Extract the [x, y] coordinate from the center of the cell holding the provided text.  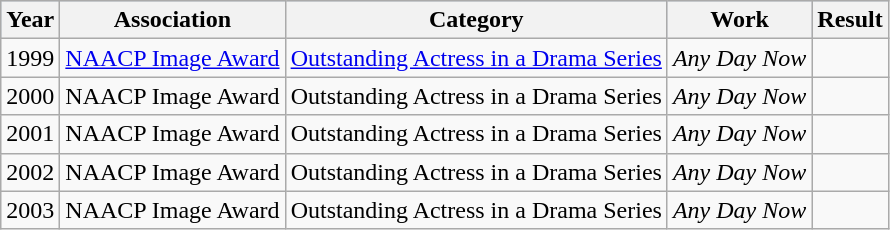
Category [476, 20]
Result [850, 20]
2001 [30, 134]
2002 [30, 172]
Year [30, 20]
Work [739, 20]
2000 [30, 96]
2003 [30, 210]
Association [172, 20]
1999 [30, 58]
